For the text-containing cell, return its midpoint in [x, y] coordinate format. 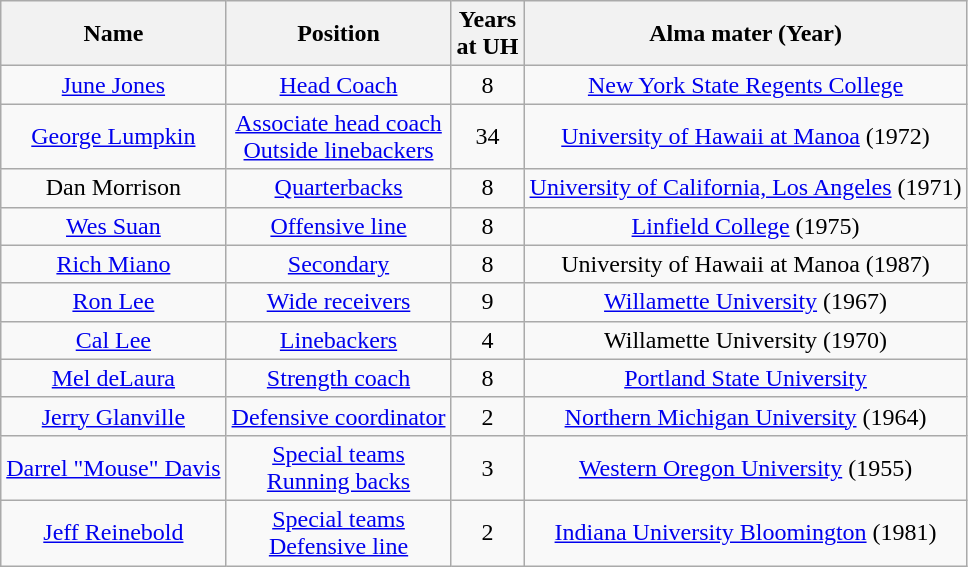
June Jones [114, 85]
Yearsat UH [488, 34]
Special teamsRunning backs [338, 468]
Special teamsDefensive line [338, 532]
Position [338, 34]
Willamette University (1967) [746, 302]
University of California, Los Angeles (1971) [746, 188]
Darrel "Mouse" Davis [114, 468]
3 [488, 468]
Offensive line [338, 226]
Willamette University (1970) [746, 340]
Associate head coachOutside linebackers [338, 136]
University of Hawaii at Manoa (1987) [746, 264]
Ron Lee [114, 302]
Indiana University Bloomington (1981) [746, 532]
Head Coach [338, 85]
Cal Lee [114, 340]
4 [488, 340]
Jeff Reinebold [114, 532]
University of Hawaii at Manoa (1972) [746, 136]
Alma mater (Year) [746, 34]
Western Oregon University (1955) [746, 468]
George Lumpkin [114, 136]
34 [488, 136]
9 [488, 302]
Linfield College (1975) [746, 226]
Defensive coordinator [338, 416]
Jerry Glanville [114, 416]
Name [114, 34]
Linebackers [338, 340]
Wes Suan [114, 226]
New York State Regents College [746, 85]
Strength coach [338, 378]
Mel deLaura [114, 378]
Quarterbacks [338, 188]
Wide receivers [338, 302]
Secondary [338, 264]
Northern Michigan University (1964) [746, 416]
Rich Miano [114, 264]
Portland State University [746, 378]
Dan Morrison [114, 188]
